Find where the given text appears and provide that cell's center as (x, y) coordinate. 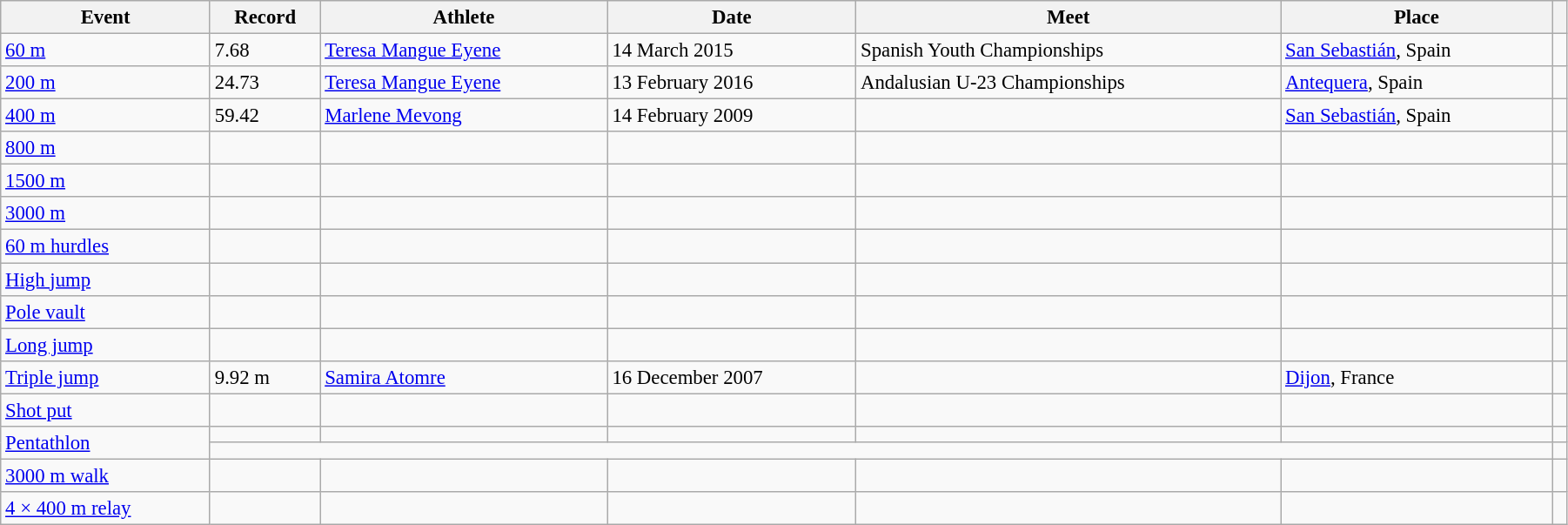
Place (1417, 17)
1500 m (106, 181)
Spanish Youth Championships (1069, 50)
Long jump (106, 345)
400 m (106, 116)
7.68 (265, 50)
14 February 2009 (732, 116)
Dijon, France (1417, 377)
Marlene Mevong (464, 116)
Pentathlon (106, 443)
9.92 m (265, 377)
Samira Atomre (464, 377)
59.42 (265, 116)
Andalusian U-23 Championships (1069, 83)
High jump (106, 279)
3000 m walk (106, 475)
13 February 2016 (732, 83)
Athlete (464, 17)
Meet (1069, 17)
Shot put (106, 410)
4 × 400 m relay (106, 508)
24.73 (265, 83)
16 December 2007 (732, 377)
Pole vault (106, 312)
Event (106, 17)
14 March 2015 (732, 50)
Triple jump (106, 377)
Record (265, 17)
60 m hurdles (106, 246)
200 m (106, 83)
3000 m (106, 213)
Date (732, 17)
60 m (106, 50)
800 m (106, 148)
Antequera, Spain (1417, 83)
